Extract the [X, Y] coordinate from the center of the cell holding the provided text.  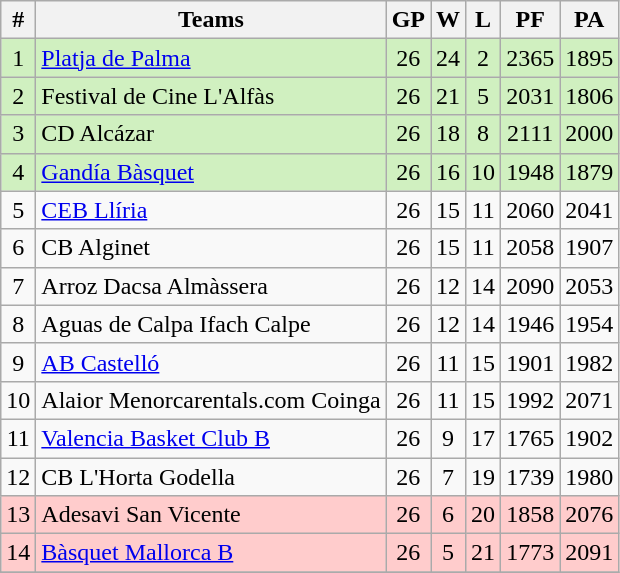
18 [448, 134]
1946 [530, 324]
1980 [590, 477]
2091 [590, 553]
2053 [590, 286]
17 [484, 438]
GP [408, 20]
Teams [211, 20]
AB Castelló [211, 362]
2090 [530, 286]
W [448, 20]
# [18, 20]
PF [530, 20]
Gandía Bàsquet [211, 172]
2041 [590, 210]
16 [448, 172]
Adesavi San Vicente [211, 515]
1901 [530, 362]
Aguas de Calpa Ifach Calpe [211, 324]
CEB Llíria [211, 210]
1879 [590, 172]
Valencia Basket Club B [211, 438]
CB Alginet [211, 248]
1773 [530, 553]
13 [18, 515]
2000 [590, 134]
1907 [590, 248]
1954 [590, 324]
1765 [530, 438]
Alaior Menorcarentals.com Coinga [211, 400]
2365 [530, 58]
1992 [530, 400]
CB L'Horta Godella [211, 477]
24 [448, 58]
1739 [530, 477]
2071 [590, 400]
3 [18, 134]
Platja de Palma [211, 58]
4 [18, 172]
1948 [530, 172]
Bàsquet Mallorca B [211, 553]
1806 [590, 96]
2031 [530, 96]
2060 [530, 210]
Festival de Cine L'Alfàs [211, 96]
L [484, 20]
2076 [590, 515]
CD Alcázar [211, 134]
Arroz Dacsa Almàssera [211, 286]
2111 [530, 134]
1 [18, 58]
1902 [590, 438]
20 [484, 515]
1982 [590, 362]
19 [484, 477]
1895 [590, 58]
2058 [530, 248]
PA [590, 20]
1858 [530, 515]
